From the cell containing the given text, extract its center point as [X, Y] coordinate. 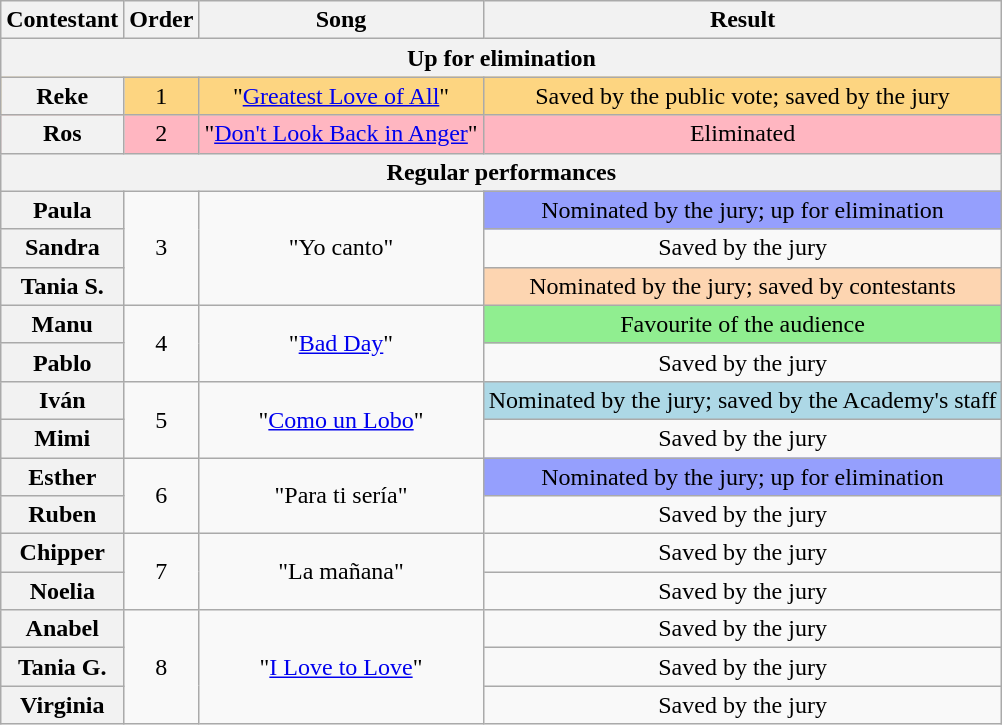
2 [162, 134]
"La mañana" [341, 572]
Manu [62, 324]
7 [162, 572]
Iván [62, 400]
Reke [62, 96]
"Como un Lobo" [341, 419]
Esther [62, 477]
"Bad Day" [341, 343]
"Greatest Love of All" [341, 96]
Nominated by the jury; saved by contestants [742, 286]
Tania G. [62, 667]
Contestant [62, 20]
Chipper [62, 553]
Up for elimination [502, 58]
Sandra [62, 248]
Result [742, 20]
Tania S. [62, 286]
Regular performances [502, 172]
6 [162, 496]
"Yo canto" [341, 248]
1 [162, 96]
Favourite of the audience [742, 324]
4 [162, 343]
Paula [62, 210]
Noelia [62, 591]
5 [162, 419]
Saved by the public vote; saved by the jury [742, 96]
Song [341, 20]
Pablo [62, 362]
"Para ti sería" [341, 496]
Anabel [62, 629]
Mimi [62, 438]
Order [162, 20]
"Don't Look Back in Anger" [341, 134]
Eliminated [742, 134]
3 [162, 248]
8 [162, 667]
"I Love to Love" [341, 667]
Nominated by the jury; saved by the Academy's staff [742, 400]
Ruben [62, 515]
Virginia [62, 705]
Ros [62, 134]
